Determine the (X, Y) coordinate at the center of the cell enclosing the given text.  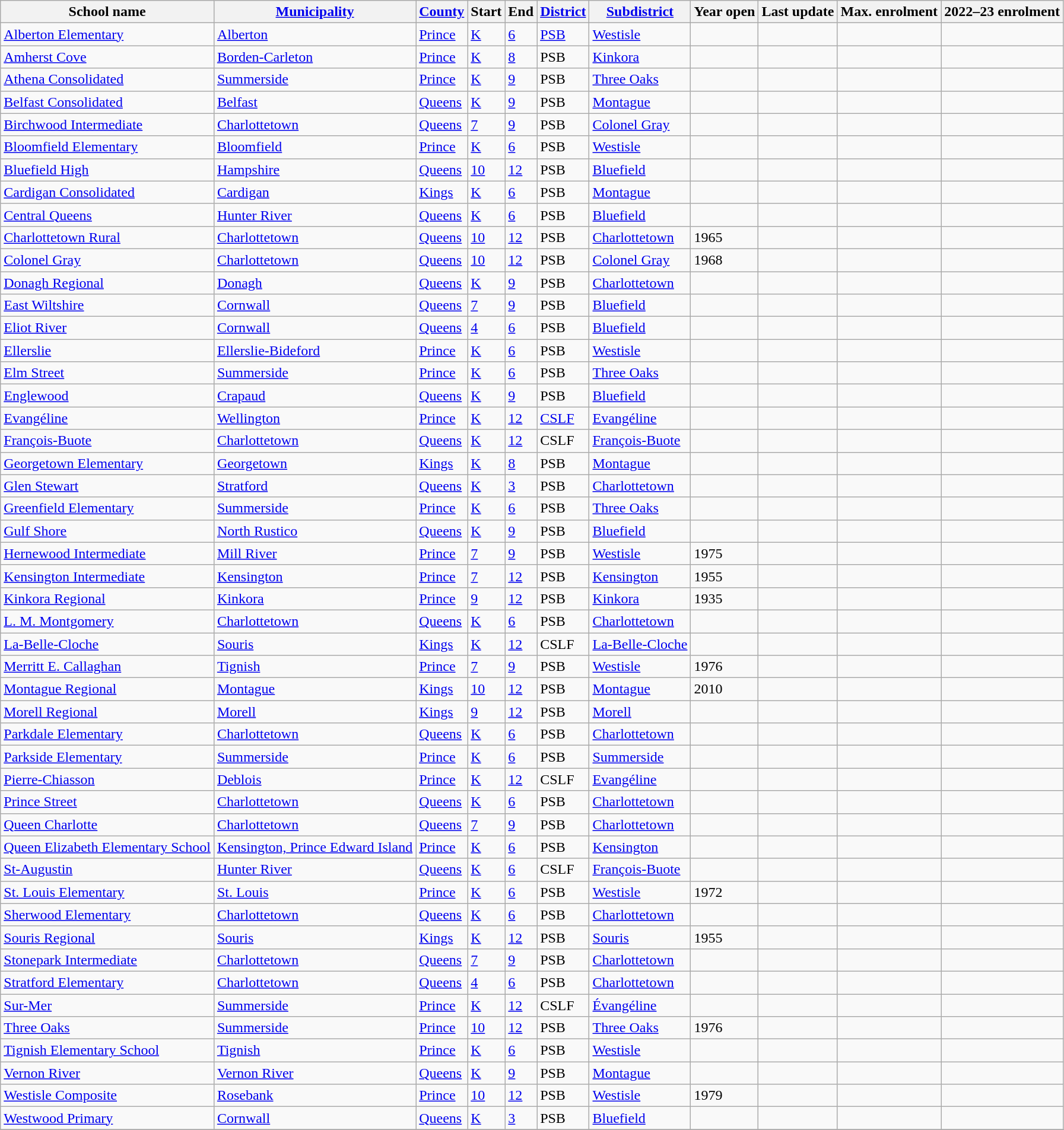
Cardigan (315, 192)
Donagh Regional (107, 283)
Tignish Elementary School (107, 1051)
Georgetown (315, 463)
Souris Regional (107, 937)
Englewood (107, 396)
Montague Regional (107, 689)
Hampshire (315, 170)
1975 (725, 553)
Birchwood Intermediate (107, 125)
Parkside Elementary (107, 757)
Max. enrolment (889, 12)
Deblois (315, 779)
St. Louis Elementary (107, 892)
Crapaud (315, 396)
1965 (725, 237)
Stonepark Intermediate (107, 960)
Belfast Consolidated (107, 102)
Queen Charlotte (107, 825)
1935 (725, 599)
L. M. Montgomery (107, 621)
St-Augustin (107, 870)
North Rustico (315, 531)
Westwood Primary (107, 1118)
Rosebank (315, 1096)
Subdistrict (640, 12)
St. Louis (315, 892)
Évangéline (640, 1005)
Wellington (315, 418)
Kinkora Regional (107, 599)
Bloomfield Elementary (107, 147)
Elm Street (107, 373)
Alberton (315, 34)
1979 (725, 1096)
Bluefield High (107, 170)
Charlottetown Rural (107, 237)
Merritt E. Callaghan (107, 667)
Georgetown Elementary (107, 463)
2010 (725, 689)
Westisle Composite (107, 1096)
Glen Stewart (107, 486)
Alberton Elementary (107, 34)
Municipality (315, 12)
2022–23 enrolment (1002, 12)
1972 (725, 892)
Stratford Elementary (107, 982)
East Wiltshire (107, 305)
End (521, 12)
Donagh (315, 283)
Eliot River (107, 328)
Sherwood Elementary (107, 915)
1968 (725, 260)
Pierre-Chiasson (107, 779)
Bloomfield (315, 147)
Kensington Intermediate (107, 576)
School name (107, 12)
Last update (798, 12)
Cardigan Consolidated (107, 192)
Gulf Shore (107, 531)
Start (487, 12)
Ellerslie-Bideford (315, 351)
Ellerslie (107, 351)
Year open (725, 12)
Sur-Mer (107, 1005)
Stratford (315, 486)
County (442, 12)
Athena Consolidated (107, 79)
Borden-Carleton (315, 57)
Central Queens (107, 215)
Belfast (315, 102)
Kensington, Prince Edward Island (315, 847)
Greenfield Elementary (107, 508)
Morell Regional (107, 712)
Prince Street (107, 802)
District (563, 12)
Parkdale Elementary (107, 734)
Queen Elizabeth Elementary School (107, 847)
Hernewood Intermediate (107, 553)
Mill River (315, 553)
Amherst Cove (107, 57)
